Find where the given text appears and provide that cell's center as (X, Y) coordinate. 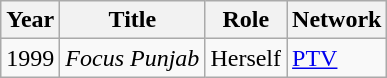
Role (246, 20)
Focus Punjab (132, 58)
Title (132, 20)
1999 (30, 58)
Network (337, 20)
Herself (246, 58)
PTV (337, 58)
Year (30, 20)
